Search for the cell housing the specified text and yield its [X, Y] center coordinate. 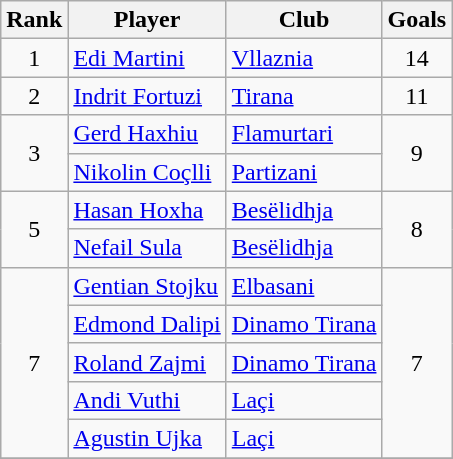
8 [417, 229]
Partizani [304, 172]
Roland Zajmi [147, 362]
Player [147, 20]
Edi Martini [147, 58]
1 [34, 58]
Club [304, 20]
Agustin Ujka [147, 438]
Nefail Sula [147, 248]
Rank [34, 20]
Goals [417, 20]
3 [34, 153]
9 [417, 153]
5 [34, 229]
Elbasani [304, 286]
Nikolin Coçlli [147, 172]
Flamurtari [304, 134]
Gerd Haxhiu [147, 134]
Hasan Hoxha [147, 210]
Tirana [304, 96]
2 [34, 96]
Andi Vuthi [147, 400]
Gentian Stojku [147, 286]
Indrit Fortuzi [147, 96]
11 [417, 96]
14 [417, 58]
Edmond Dalipi [147, 324]
Vllaznia [304, 58]
